Search for the cell housing the specified text and yield its (X, Y) center coordinate. 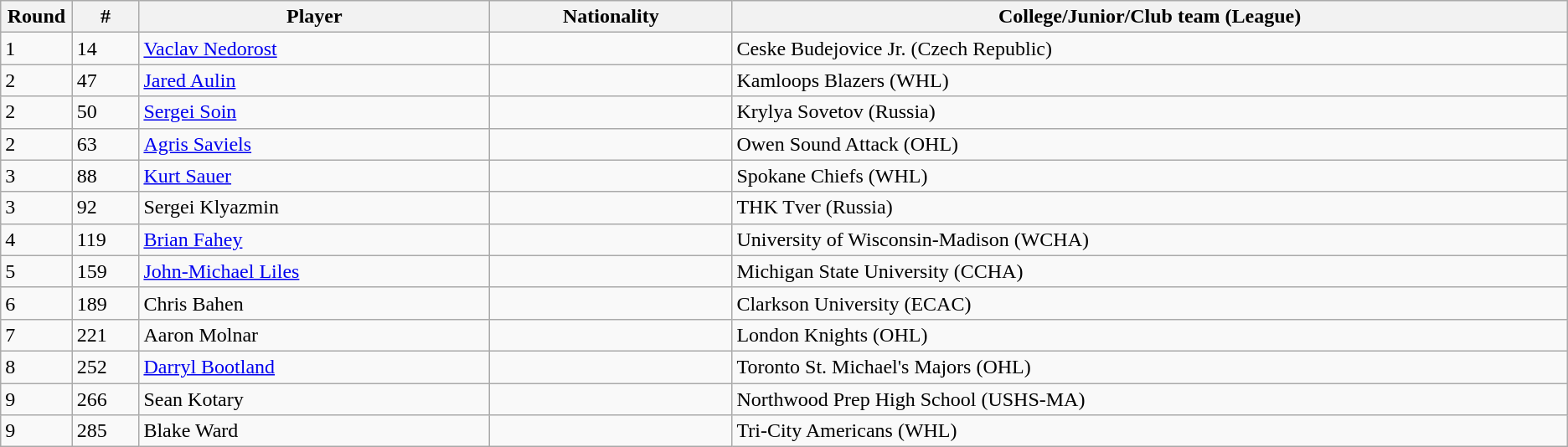
# (106, 17)
Toronto St. Michael's Majors (OHL) (1149, 367)
Jared Aulin (315, 80)
6 (37, 303)
Michigan State University (CCHA) (1149, 271)
92 (106, 208)
Nationality (611, 17)
Kamloops Blazers (WHL) (1149, 80)
119 (106, 239)
Aaron Molnar (315, 335)
Northwood Prep High School (USHS-MA) (1149, 399)
221 (106, 335)
Brian Fahey (315, 239)
Clarkson University (ECAC) (1149, 303)
266 (106, 399)
Tri-City Americans (WHL) (1149, 431)
Spokane Chiefs (WHL) (1149, 176)
Round (37, 17)
189 (106, 303)
John-Michael Liles (315, 271)
College/Junior/Club team (League) (1149, 17)
Ceske Budejovice Jr. (Czech Republic) (1149, 49)
Sergei Soin (315, 112)
8 (37, 367)
50 (106, 112)
252 (106, 367)
285 (106, 431)
5 (37, 271)
159 (106, 271)
63 (106, 144)
47 (106, 80)
Owen Sound Attack (OHL) (1149, 144)
Vaclav Nedorost (315, 49)
Kurt Sauer (315, 176)
Agris Saviels (315, 144)
7 (37, 335)
Sean Kotary (315, 399)
1 (37, 49)
Krylya Sovetov (Russia) (1149, 112)
4 (37, 239)
THK Tver (Russia) (1149, 208)
88 (106, 176)
London Knights (OHL) (1149, 335)
Darryl Bootland (315, 367)
University of Wisconsin-Madison (WCHA) (1149, 239)
Chris Bahen (315, 303)
Blake Ward (315, 431)
Sergei Klyazmin (315, 208)
14 (106, 49)
Player (315, 17)
